Determine the (x, y) coordinate at the center of the cell enclosing the given text.  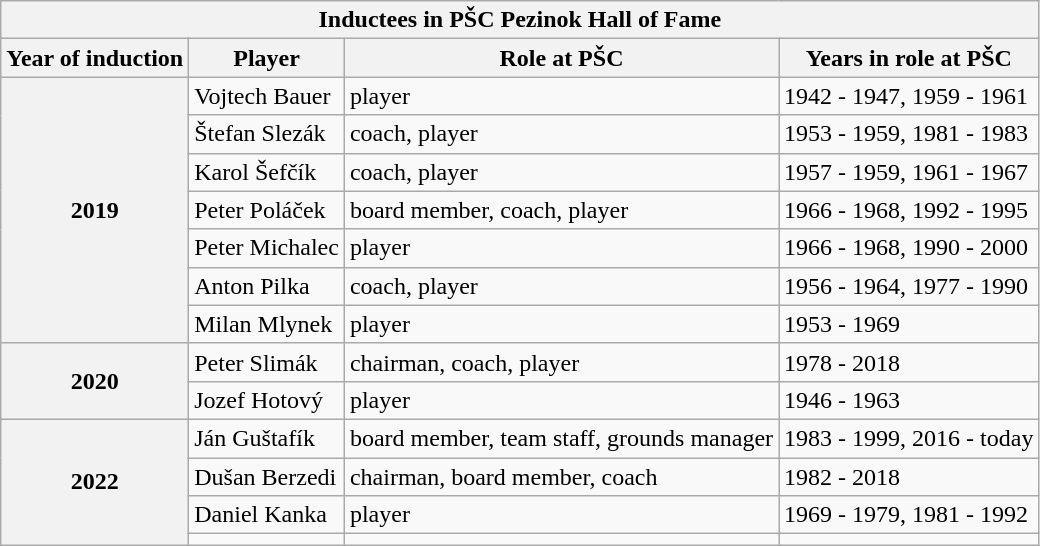
Player (267, 58)
1946 - 1963 (909, 400)
Peter Slimák (267, 362)
Peter Michalec (267, 248)
Years in role at PŠC (909, 58)
Inductees in PŠC Pezinok Hall of Fame (520, 20)
Daniel Kanka (267, 515)
1957 - 1959, 1961 - 1967 (909, 172)
Peter Poláček (267, 210)
Jozef Hotový (267, 400)
Štefan Slezák (267, 134)
1953 - 1969 (909, 324)
1969 - 1979, 1981 - 1992 (909, 515)
Vojtech Bauer (267, 96)
Role at PŠC (561, 58)
chairman, board member, coach (561, 477)
Ján Guštafík (267, 438)
1953 - 1959, 1981 - 1983 (909, 134)
Dušan Berzedi (267, 477)
1966 - 1968, 1990 - 2000 (909, 248)
board member, team staff, grounds manager (561, 438)
2022 (95, 482)
Karol Šefčík (267, 172)
1982 - 2018 (909, 477)
Milan Mlynek (267, 324)
Year of induction (95, 58)
2019 (95, 210)
1942 - 1947, 1959 - 1961 (909, 96)
board member, coach, player (561, 210)
1978 - 2018 (909, 362)
Anton Pilka (267, 286)
1983 - 1999, 2016 - today (909, 438)
2020 (95, 381)
chairman, coach, player (561, 362)
1956 - 1964, 1977 - 1990 (909, 286)
1966 - 1968, 1992 - 1995 (909, 210)
